Identify which cell holds the provided text, then report its [x, y] central coordinate. 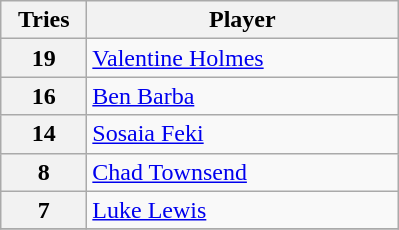
Ben Barba [242, 96]
8 [44, 172]
Valentine Holmes [242, 58]
7 [44, 210]
Luke Lewis [242, 210]
16 [44, 96]
19 [44, 58]
Sosaia Feki [242, 134]
14 [44, 134]
Tries [44, 20]
Player [242, 20]
Chad Townsend [242, 172]
